Identify which cell holds the provided text, then report its (X, Y) central coordinate. 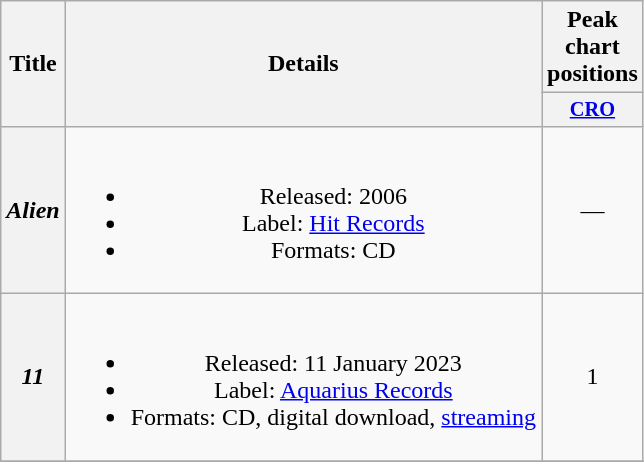
1 (593, 378)
CRO (593, 110)
Details (303, 64)
Alien (33, 210)
Released: 2006Label: Hit RecordsFormats: CD (303, 210)
— (593, 210)
Released: 11 January 2023Label: Aquarius RecordsFormats: CD, digital download, streaming (303, 378)
11 (33, 378)
Title (33, 64)
Peak chart positions (593, 47)
